Find where the given text appears and provide that cell's center as [x, y] coordinate. 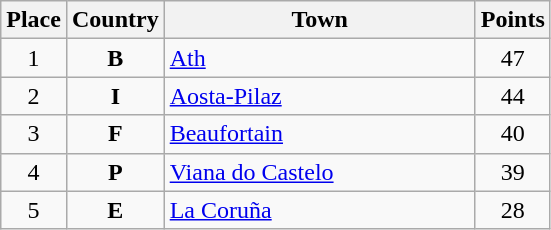
39 [512, 172]
28 [512, 210]
1 [34, 58]
Ath [320, 58]
3 [34, 134]
Beaufortain [320, 134]
F [115, 134]
Points [512, 20]
La Coruña [320, 210]
Aosta-Pilaz [320, 96]
2 [34, 96]
I [115, 96]
44 [512, 96]
E [115, 210]
Town [320, 20]
Viana do Castelo [320, 172]
B [115, 58]
47 [512, 58]
40 [512, 134]
P [115, 172]
Country [115, 20]
Place [34, 20]
5 [34, 210]
4 [34, 172]
